Find where the given text appears and provide that cell's center as [X, Y] coordinate. 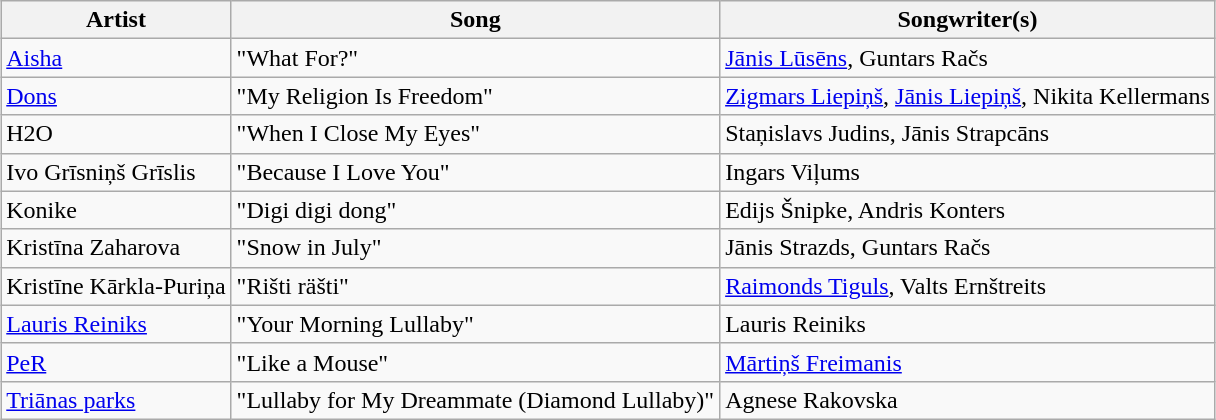
Zigmars Liepiņš, Jānis Liepiņš, Nikita Kellermans [968, 96]
Aisha [116, 58]
Agnese Rakovska [968, 400]
Ingars Viļums [968, 172]
H2O [116, 134]
"My Religion Is Freedom" [476, 96]
PeR [116, 362]
Artist [116, 20]
Konike [116, 210]
Songwriter(s) [968, 20]
"Your Morning Lullaby" [476, 324]
"Like a Mouse" [476, 362]
Mārtiņš Freimanis [968, 362]
Kristīna Zaharova [116, 248]
"Digi digi dong" [476, 210]
"Because I Love You" [476, 172]
"When I Close My Eyes" [476, 134]
Ivo Grīsniņš Grīslis [116, 172]
Raimonds Tiguls, Valts Ernštreits [968, 286]
Jānis Strazds, Guntars Račs [968, 248]
Dons [116, 96]
"Lullaby for My Dreammate (Diamond Lullaby)" [476, 400]
Song [476, 20]
Kristīne Kārkla-Puriņa [116, 286]
"Rišti räšti" [476, 286]
Edijs Šnipke, Andris Konters [968, 210]
Jānis Lūsēns, Guntars Račs [968, 58]
Triānas parks [116, 400]
"Snow in July" [476, 248]
Staņislavs Judins, Jānis Strapcāns [968, 134]
"What For?" [476, 58]
